Scan for the cell matching the given text and deliver its [x, y] coordinate at center. 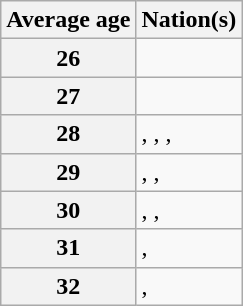
, , , [189, 134]
26 [68, 58]
27 [68, 96]
31 [68, 248]
32 [68, 286]
29 [68, 172]
30 [68, 210]
Average age [68, 20]
28 [68, 134]
Nation(s) [189, 20]
